Pinpoint the cell where the given text exists, returning its (x, y) midpoint coordinate. 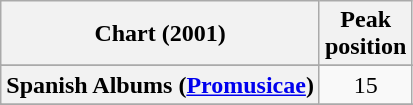
Peak position (365, 34)
Chart (2001) (160, 34)
Spanish Albums (Promusicae) (160, 85)
15 (365, 85)
